Capture the cell that displays the provided text and extract its [X, Y] central coordinate. 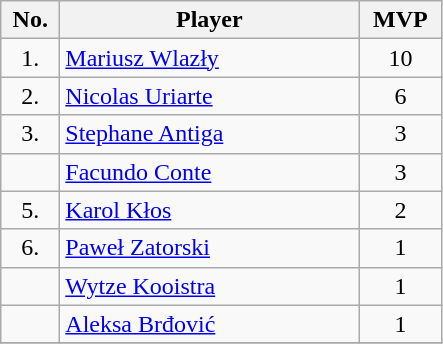
Facundo Conte [210, 172]
6 [400, 96]
Wytze Kooistra [210, 286]
3. [30, 134]
1. [30, 58]
2. [30, 96]
No. [30, 20]
Aleksa Brđović [210, 324]
Player [210, 20]
Nicolas Uriarte [210, 96]
MVP [400, 20]
6. [30, 248]
Karol Kłos [210, 210]
5. [30, 210]
10 [400, 58]
Paweł Zatorski [210, 248]
Mariusz Wlazły [210, 58]
2 [400, 210]
Stephane Antiga [210, 134]
